Find where the given text appears and provide that cell's center as (X, Y) coordinate. 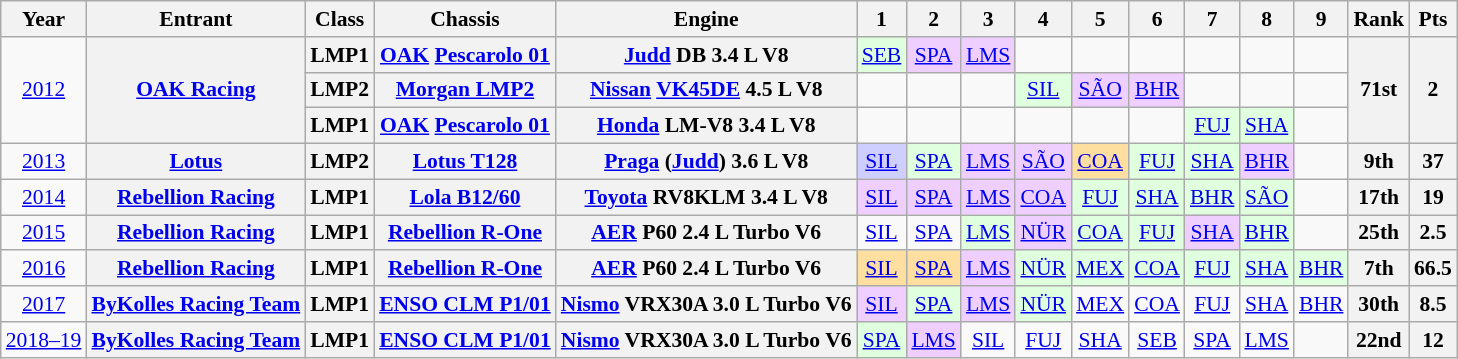
Morgan LMP2 (465, 90)
Nissan VK45DE 4.5 L V8 (706, 90)
Engine (706, 19)
Lotus T128 (465, 162)
4 (1043, 19)
1 (882, 19)
Chassis (465, 19)
19 (1433, 197)
Lola B12/60 (465, 197)
2.5 (1433, 233)
2018–19 (44, 340)
8.5 (1433, 304)
Toyota RV8KLM 3.4 L V8 (706, 197)
Rank (1378, 19)
2012 (44, 90)
7th (1378, 269)
Pts (1433, 19)
30th (1378, 304)
2015 (44, 233)
Class (340, 19)
2014 (44, 197)
22nd (1378, 340)
Judd DB 3.4 L V8 (706, 55)
Lotus (196, 162)
6 (1157, 19)
17th (1378, 197)
Year (44, 19)
25th (1378, 233)
2016 (44, 269)
Praga (Judd) 3.6 L V8 (706, 162)
8 (1266, 19)
7 (1212, 19)
2017 (44, 304)
Honda LM-V8 3.4 L V8 (706, 126)
3 (988, 19)
2013 (44, 162)
71st (1378, 90)
12 (1433, 340)
OAK Racing (196, 90)
9th (1378, 162)
5 (1100, 19)
37 (1433, 162)
Entrant (196, 19)
9 (1322, 19)
66.5 (1433, 269)
